Provide the [x, y] coordinate of the cell's center where the given text is located.  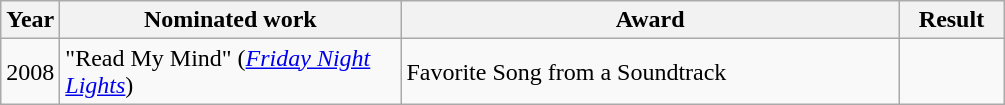
Award [650, 20]
Favorite Song from a Soundtrack [650, 72]
"Read My Mind" (Friday Night Lights) [230, 72]
2008 [30, 72]
Year [30, 20]
Result [951, 20]
Nominated work [230, 20]
